For the text-containing cell, return its midpoint in (X, Y) coordinate format. 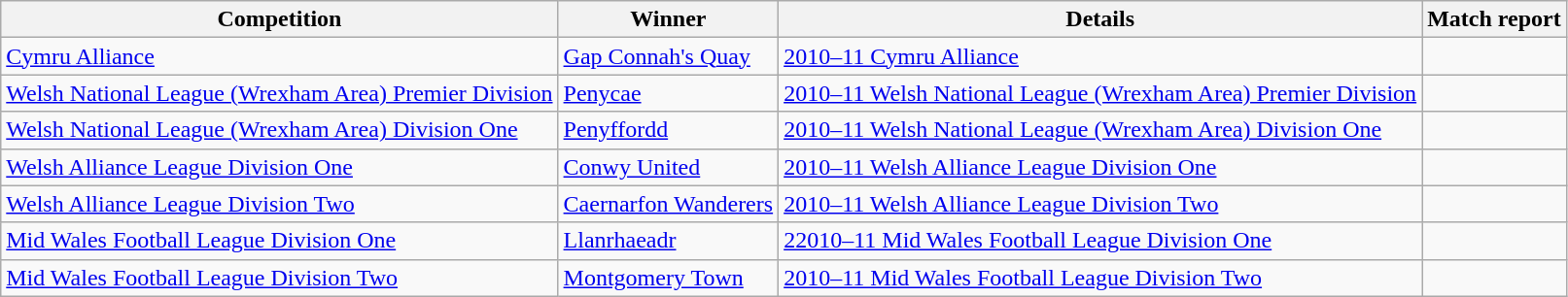
2010–11 Welsh National League (Wrexham Area) Division One (1100, 130)
Llanrhaeadr (669, 241)
2010–11 Welsh Alliance League Division One (1100, 167)
Welsh Alliance League Division Two (280, 204)
2010–11 Cymru Alliance (1100, 56)
2010–11 Welsh Alliance League Division Two (1100, 204)
Penyffordd (669, 130)
Details (1100, 19)
2010–11 Mid Wales Football League Division Two (1100, 278)
Mid Wales Football League Division Two (280, 278)
Conwy United (669, 167)
Match report (1495, 19)
Montgomery Town (669, 278)
Penycae (669, 93)
Mid Wales Football League Division One (280, 241)
22010–11 Mid Wales Football League Division One (1100, 241)
2010–11 Welsh National League (Wrexham Area) Premier Division (1100, 93)
Caernarfon Wanderers (669, 204)
Gap Connah's Quay (669, 56)
Competition (280, 19)
Cymru Alliance (280, 56)
Welsh Alliance League Division One (280, 167)
Welsh National League (Wrexham Area) Premier Division (280, 93)
Winner (669, 19)
Welsh National League (Wrexham Area) Division One (280, 130)
